Pinpoint the cell where the given text exists, returning its [x, y] midpoint coordinate. 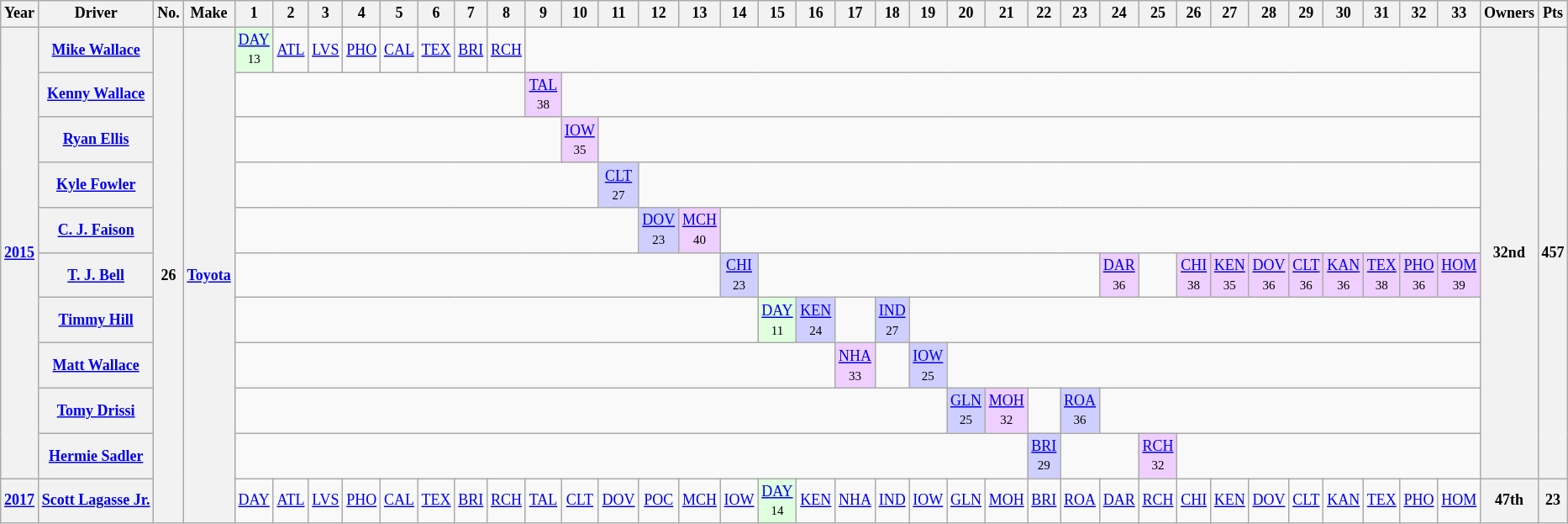
16 [816, 13]
GLN [966, 501]
18 [892, 13]
Timmy Hill [96, 320]
8 [507, 13]
6 [436, 13]
15 [777, 13]
13 [700, 13]
DAR [1119, 501]
MOH32 [1007, 410]
BRI29 [1044, 456]
20 [966, 13]
17 [855, 13]
DOV23 [659, 230]
KEN24 [816, 320]
No. [168, 13]
DAY11 [777, 320]
Make [208, 13]
GLN25 [966, 410]
27 [1229, 13]
KAN36 [1344, 275]
TAL [543, 501]
19 [928, 13]
Driver [96, 13]
DAR36 [1119, 275]
Kyle Fowler [96, 185]
7 [471, 13]
IOW25 [928, 366]
28 [1269, 13]
10 [580, 13]
IOW35 [580, 140]
2 [291, 13]
Kenny Wallace [96, 95]
T. J. Bell [96, 275]
Hermie Sadler [96, 456]
KAN [1344, 501]
30 [1344, 13]
DAY13 [254, 50]
5 [400, 13]
CLT27 [618, 185]
MCH [700, 501]
DAY14 [777, 501]
2015 [20, 252]
33 [1459, 13]
TAL38 [543, 95]
CLT36 [1306, 275]
29 [1306, 13]
POC [659, 501]
24 [1119, 13]
IND27 [892, 320]
3 [326, 13]
ROA [1081, 501]
Pts [1553, 13]
22 [1044, 13]
25 [1158, 13]
Year [20, 13]
4 [361, 13]
14 [739, 13]
C. J. Faison [96, 230]
CHI23 [739, 275]
Tomy Drissi [96, 410]
9 [543, 13]
RCH32 [1158, 456]
11 [618, 13]
12 [659, 13]
NHA33 [855, 366]
DOV36 [1269, 275]
IND [892, 501]
HOM39 [1459, 275]
Mike Wallace [96, 50]
Matt Wallace [96, 366]
MOH [1007, 501]
Owners [1509, 13]
2017 [20, 501]
1 [254, 13]
21 [1007, 13]
457 [1553, 252]
CHI38 [1194, 275]
KEN35 [1229, 275]
TEX38 [1382, 275]
ROA36 [1081, 410]
NHA [855, 501]
32 [1418, 13]
PHO36 [1418, 275]
Scott Lagasse Jr. [96, 501]
31 [1382, 13]
47th [1509, 501]
Toyota [208, 275]
MCH40 [700, 230]
DAY [254, 501]
HOM [1459, 501]
Ryan Ellis [96, 140]
32nd [1509, 252]
CHI [1194, 501]
